Find where the given text appears and provide that cell's center as [X, Y] coordinate. 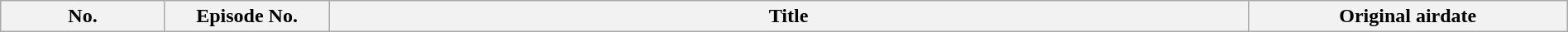
Episode No. [246, 16]
Original airdate [1408, 16]
No. [83, 16]
Title [789, 16]
